Return the [x, y] coordinate for the center point of the cell that contains the specified text.  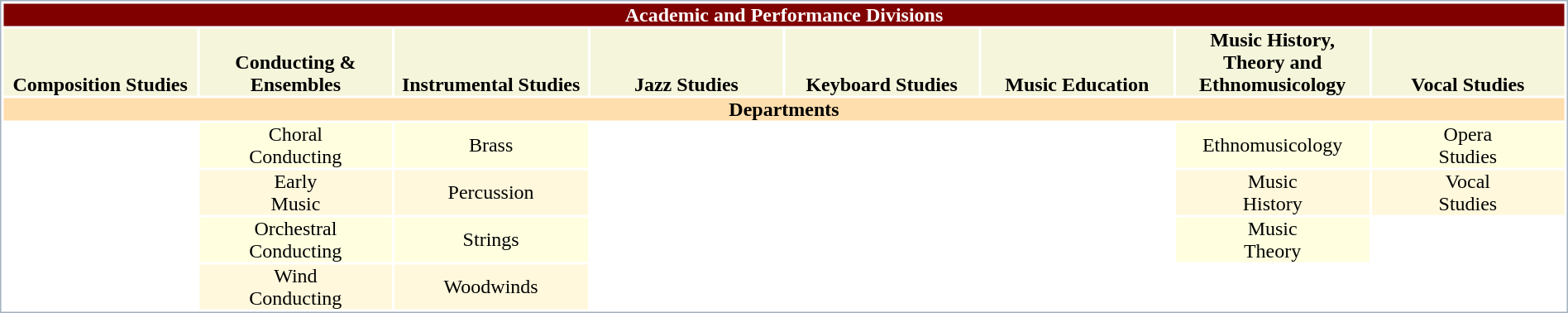
EarlyMusic [296, 193]
Instrumental Studies [491, 61]
OperaStudies [1467, 145]
Percussion [491, 193]
Music Education [1077, 61]
MusicTheory [1272, 239]
ChoralConducting [296, 145]
WindConducting [296, 287]
Music History,Theory and Ethnomusicology [1272, 61]
MusicHistory [1272, 193]
Woodwinds [491, 287]
Strings [491, 239]
VocalStudies [1467, 193]
Brass [491, 145]
Composition Studies [99, 61]
Academic and Performance Divisions [784, 15]
Keyboard Studies [882, 61]
Jazz Studies [686, 61]
Conducting & Ensembles [296, 61]
Ethnomusicology [1272, 145]
Departments [784, 109]
OrchestralConducting [296, 239]
Vocal Studies [1467, 61]
